Pinpoint the cell where the given text exists, returning its (x, y) midpoint coordinate. 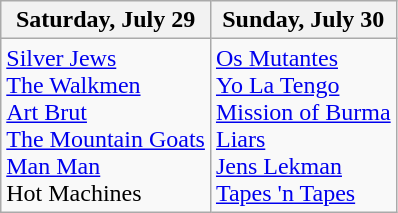
Os MutantesYo La TengoMission of BurmaLiarsJens LekmanTapes 'n Tapes (303, 126)
Sunday, July 30 (303, 20)
Silver JewsThe WalkmenArt BrutThe Mountain GoatsMan ManHot Machines (106, 126)
Saturday, July 29 (106, 20)
